Return the (x, y) coordinate for the center point of the cell that contains the specified text.  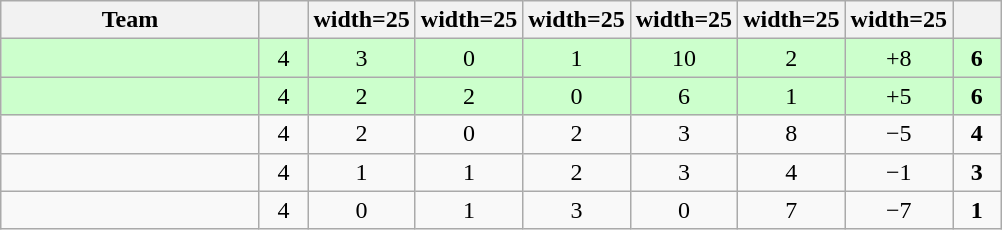
−7 (898, 210)
Team (130, 20)
−1 (898, 172)
7 (792, 210)
10 (684, 58)
8 (792, 134)
−5 (898, 134)
+8 (898, 58)
+5 (898, 96)
